Return the [x, y] coordinate for the center point of the cell that contains the specified text.  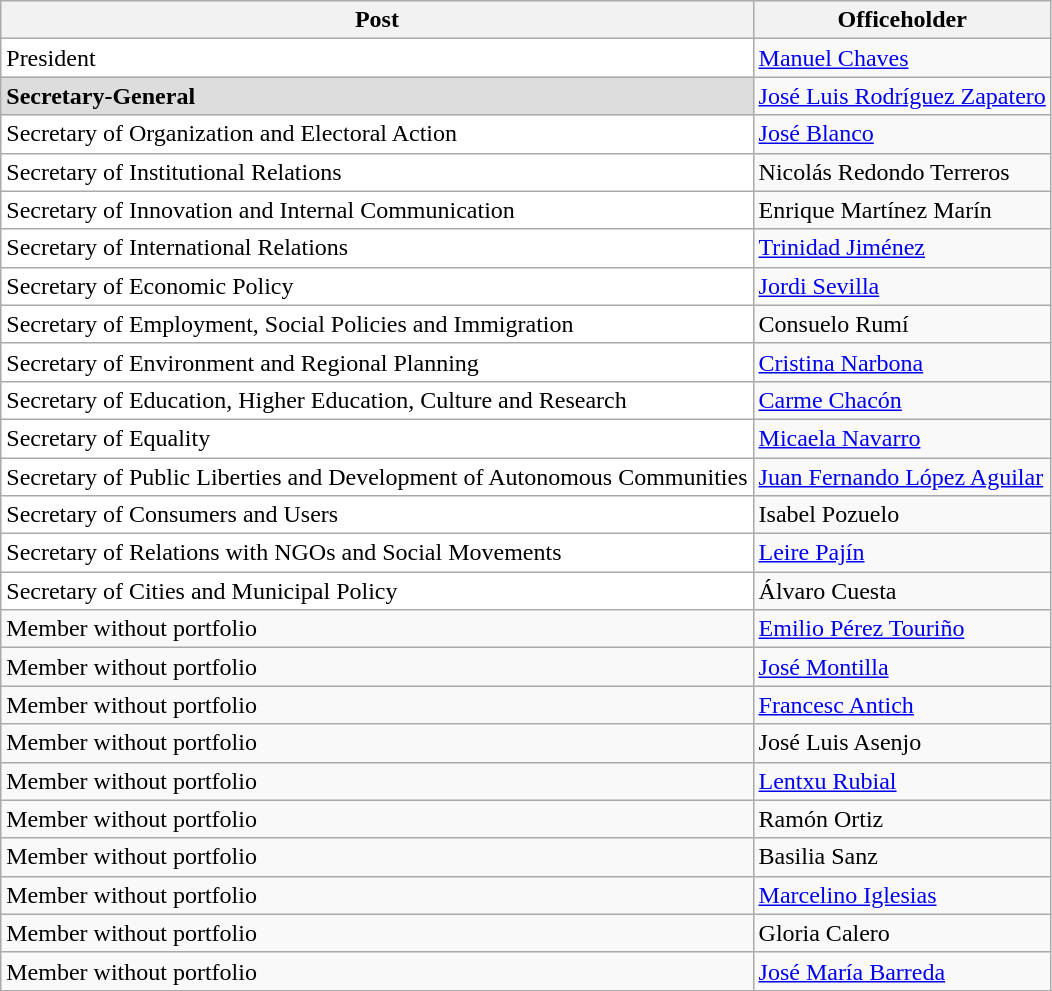
Secretary of Institutional Relations [377, 172]
Trinidad Jiménez [902, 248]
Manuel Chaves [902, 58]
Secretary of Education, Higher Education, Culture and Research [377, 400]
Secretary of Public Liberties and Development of Autonomous Communities [377, 477]
José Luis Rodríguez Zapatero [902, 96]
Secretary of Organization and Electoral Action [377, 134]
Juan Fernando López Aguilar [902, 477]
Cristina Narbona [902, 362]
Consuelo Rumí [902, 324]
Enrique Martínez Marín [902, 210]
Secretary of Relations with NGOs and Social Movements [377, 553]
Secretary of Consumers and Users [377, 515]
Nicolás Redondo Terreros [902, 172]
Emilio Pérez Touriño [902, 629]
José María Barreda [902, 971]
Secretary of Economic Policy [377, 286]
Jordi Sevilla [902, 286]
Micaela Navarro [902, 438]
Secretary of Equality [377, 438]
Álvaro Cuesta [902, 591]
Lentxu Rubial [902, 781]
Secretary of Employment, Social Policies and Immigration [377, 324]
Basilia Sanz [902, 857]
Secretary-General [377, 96]
Carme Chacón [902, 400]
José Blanco [902, 134]
Francesc Antich [902, 705]
José Luis Asenjo [902, 743]
Secretary of Cities and Municipal Policy [377, 591]
Post [377, 20]
Leire Pajín [902, 553]
President [377, 58]
Marcelino Iglesias [902, 895]
Secretary of Innovation and Internal Communication [377, 210]
Gloria Calero [902, 933]
Secretary of International Relations [377, 248]
Isabel Pozuelo [902, 515]
Secretary of Environment and Regional Planning [377, 362]
Ramón Ortiz [902, 819]
Officeholder [902, 20]
José Montilla [902, 667]
